Determine the (X, Y) coordinate at the center of the cell enclosing the given text.  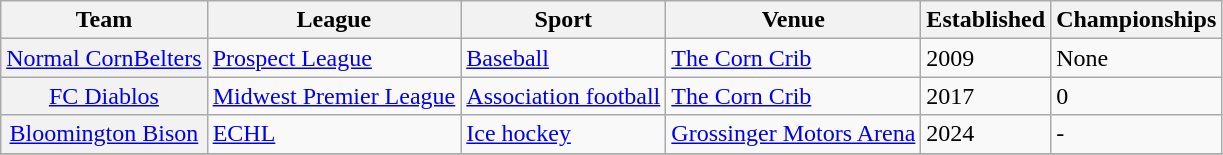
Team (104, 20)
None (1136, 58)
Prospect League (334, 58)
Venue (794, 20)
Established (986, 20)
Ice hockey (564, 134)
Midwest Premier League (334, 96)
Bloomington Bison (104, 134)
Normal CornBelters (104, 58)
2017 (986, 96)
FC Diablos (104, 96)
Grossinger Motors Arena (794, 134)
0 (1136, 96)
2009 (986, 58)
Baseball (564, 58)
ECHL (334, 134)
League (334, 20)
Sport (564, 20)
- (1136, 134)
Association football (564, 96)
2024 (986, 134)
Championships (1136, 20)
